For the text-containing cell, return its midpoint in [X, Y] coordinate format. 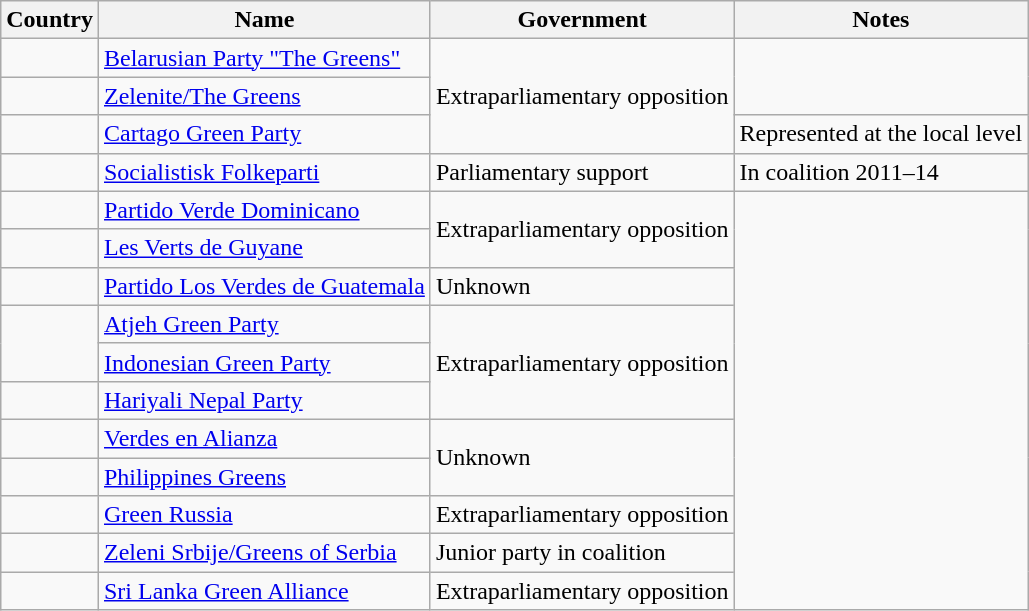
Belarusian Party "The Greens" [264, 58]
Partido Los Verdes de Guatemala [264, 286]
Atjeh Green Party [264, 324]
Zelenite/The Greens [264, 96]
Partido Verde Dominicano [264, 210]
Cartago Green Party [264, 134]
Name [264, 20]
Country [50, 20]
Socialistisk Folkeparti [264, 172]
Verdes en Alianza [264, 438]
Government [582, 20]
Hariyali Nepal Party [264, 400]
Philippines Greens [264, 477]
Indonesian Green Party [264, 362]
Sri Lanka Green Alliance [264, 591]
Les Verts de Guyane [264, 248]
Junior party in coalition [582, 553]
Parliamentary support [582, 172]
In coalition 2011–14 [881, 172]
Represented at the local level [881, 134]
Zeleni Srbije/Greens of Serbia [264, 553]
Green Russia [264, 515]
Notes [881, 20]
